Capture the cell that displays the provided text and extract its [x, y] central coordinate. 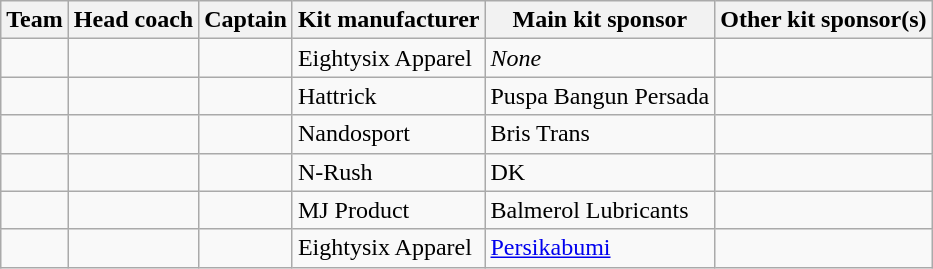
DK [600, 172]
Head coach [133, 20]
Balmerol Lubricants [600, 210]
Team [35, 20]
N-Rush [388, 172]
None [600, 58]
Puspa Bangun Persada [600, 96]
Main kit sponsor [600, 20]
Nandosport [388, 134]
Hattrick [388, 96]
Kit manufacturer [388, 20]
Other kit sponsor(s) [824, 20]
MJ Product [388, 210]
Persikabumi [600, 248]
Captain [246, 20]
Bris Trans [600, 134]
